Identify which cell holds the provided text, then report its (x, y) central coordinate. 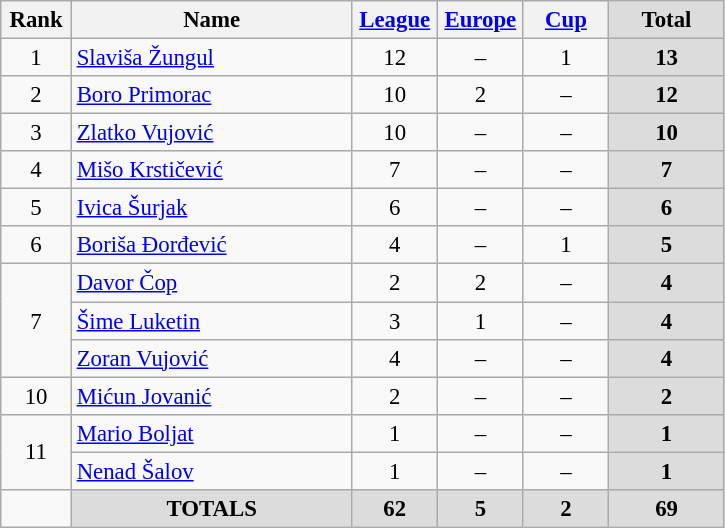
Cup (566, 20)
Total (667, 20)
Boro Primorac (212, 95)
Zlatko Vujović (212, 133)
Zoran Vujović (212, 358)
Mićun Jovanić (212, 396)
Mišo Krstičević (212, 170)
Boriša Đorđević (212, 245)
Šime Luketin (212, 321)
Mario Boljat (212, 433)
Europe (481, 20)
Slaviša Žungul (212, 58)
Davor Čop (212, 283)
Rank (36, 20)
Name (212, 20)
TOTALS (212, 509)
Ivica Šurjak (212, 208)
69 (667, 509)
11 (36, 452)
13 (667, 58)
League (395, 20)
62 (395, 509)
Nenad Šalov (212, 471)
